Scan for the cell matching the given text and deliver its [x, y] coordinate at center. 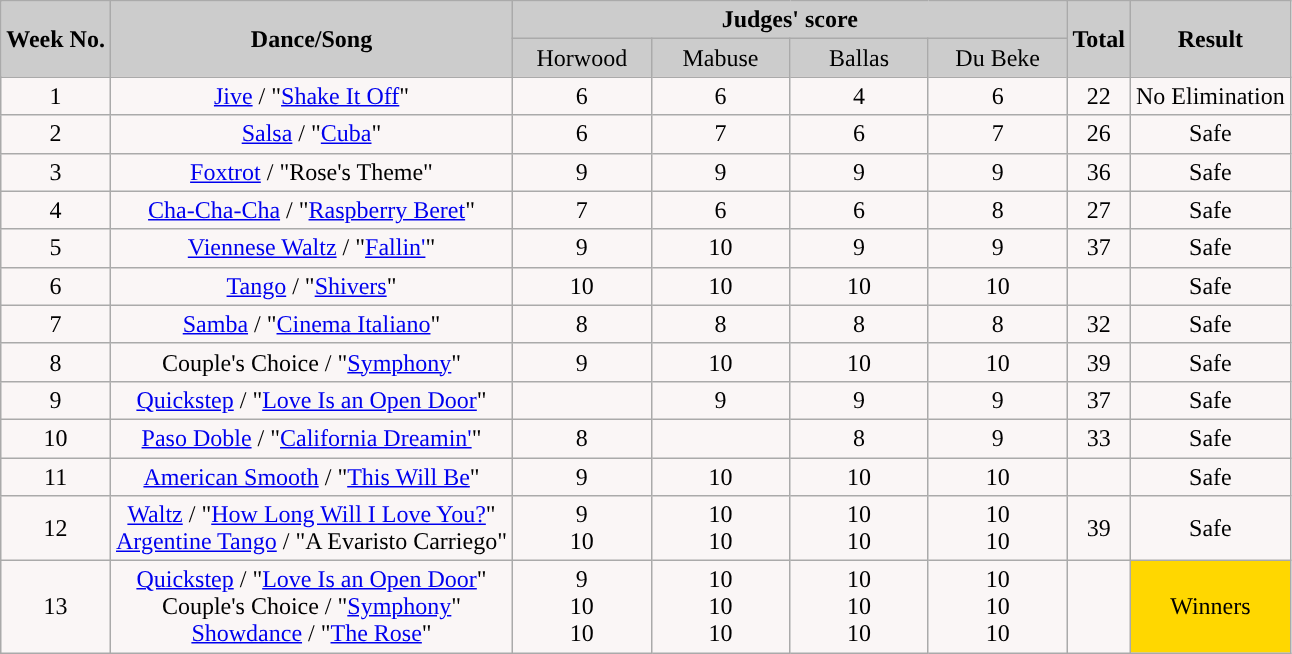
American Smooth / "This Will Be" [311, 477]
Foxtrot / "Rose's Theme" [311, 172]
Couple's Choice / "Symphony" [311, 362]
Total [1099, 39]
26 [1099, 134]
Judges' score [790, 20]
27 [1099, 210]
Winners [1211, 607]
11 [56, 477]
Dance/Song [311, 39]
91010 [582, 607]
Paso Doble / "California Dreamin'" [311, 438]
Du Beke [998, 58]
Tango / "Shivers" [311, 286]
Mabuse [720, 58]
36 [1099, 172]
Jive / "Shake It Off" [311, 96]
32 [1099, 324]
Samba / "Cinema Italiano" [311, 324]
Quickstep / "Love Is an Open Door" [311, 400]
910 [582, 528]
3 [56, 172]
33 [1099, 438]
12 [56, 528]
Viennese Waltz / "Fallin'" [311, 248]
2 [56, 134]
No Elimination [1211, 96]
5 [56, 248]
22 [1099, 96]
1 [56, 96]
Salsa / "Cuba" [311, 134]
Ballas [860, 58]
Week No. [56, 39]
Quickstep / "Love Is an Open Door"Couple's Choice / "Symphony"Showdance / "The Rose" [311, 607]
Waltz / "How Long Will I Love You?"Argentine Tango / "A Evaristo Carriego" [311, 528]
13 [56, 607]
Horwood [582, 58]
Cha-Cha-Cha / "Raspberry Beret" [311, 210]
Result [1211, 39]
